Scan for the cell matching the given text and deliver its [x, y] coordinate at center. 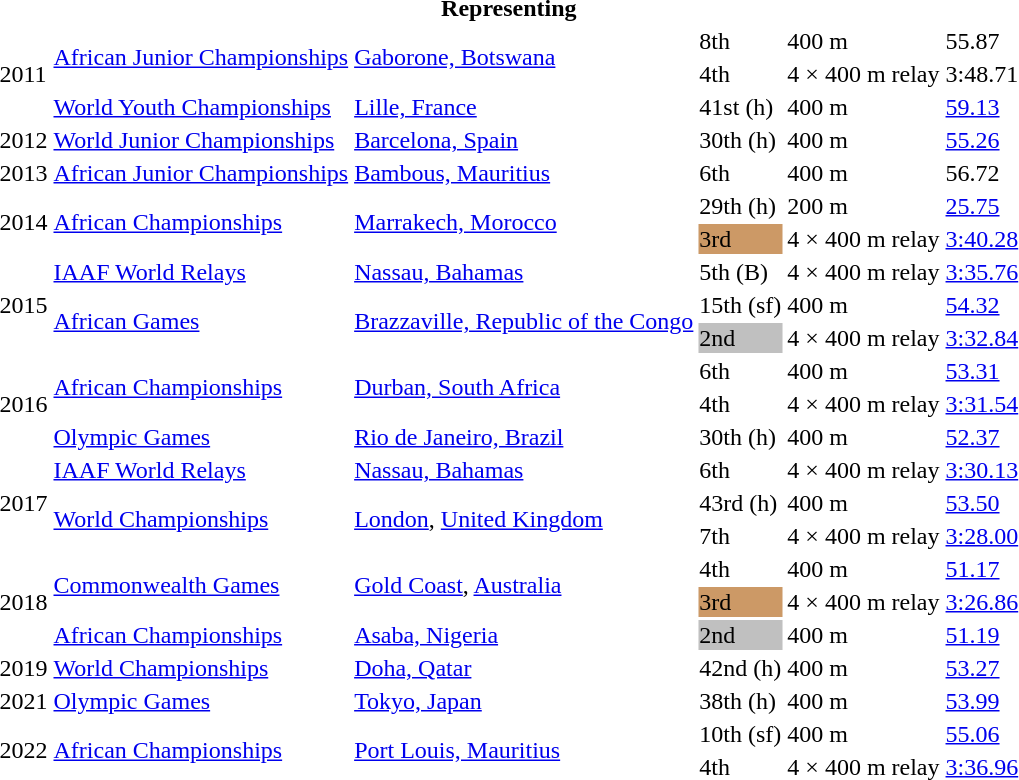
Brazzaville, Republic of the Congo [524, 322]
Barcelona, Spain [524, 140]
Commonwealth Games [201, 586]
15th (sf) [740, 305]
Doha, Qatar [524, 668]
8th [740, 41]
7th [740, 536]
Gaborone, Botswana [524, 58]
London, United Kingdom [524, 520]
Asaba, Nigeria [524, 635]
World Youth Championships [201, 107]
42nd (h) [740, 668]
41st (h) [740, 107]
African Games [201, 322]
World Junior Championships [201, 140]
29th (h) [740, 206]
38th (h) [740, 701]
5th (B) [740, 272]
Bambous, Mauritius [524, 173]
Durban, South Africa [524, 388]
Lille, France [524, 107]
Marrakech, Morocco [524, 222]
200 m [864, 206]
Tokyo, Japan [524, 701]
Gold Coast, Australia [524, 586]
Rio de Janeiro, Brazil [524, 437]
43rd (h) [740, 503]
10th (sf) [740, 734]
